Pinpoint the cell where the given text exists, returning its [X, Y] midpoint coordinate. 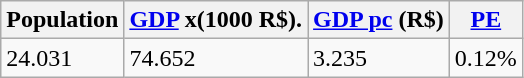
GDP x(1000 R$). [216, 20]
74.652 [216, 58]
24.031 [62, 58]
GDP pc (R$) [379, 20]
PE [486, 20]
0.12% [486, 58]
Population [62, 20]
3.235 [379, 58]
